Capture the cell that displays the provided text and extract its (x, y) central coordinate. 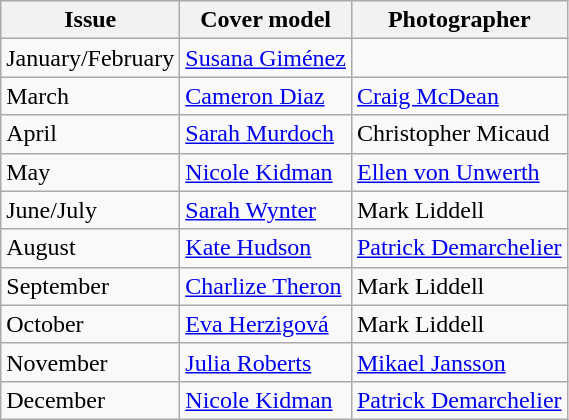
Photographer (459, 20)
Issue (90, 20)
Christopher Micaud (459, 134)
Sarah Wynter (266, 210)
Cover model (266, 20)
Mikael Jansson (459, 362)
December (90, 400)
March (90, 96)
September (90, 286)
Cameron Diaz (266, 96)
January/February (90, 58)
Sarah Murdoch (266, 134)
Eva Herzigová (266, 324)
August (90, 248)
October (90, 324)
Charlize Theron (266, 286)
June/July (90, 210)
May (90, 172)
Kate Hudson (266, 248)
Craig McDean (459, 96)
Susana Giménez (266, 58)
April (90, 134)
Ellen von Unwerth (459, 172)
November (90, 362)
Julia Roberts (266, 362)
